Provide the (x, y) coordinate of the cell's center where the given text is located.  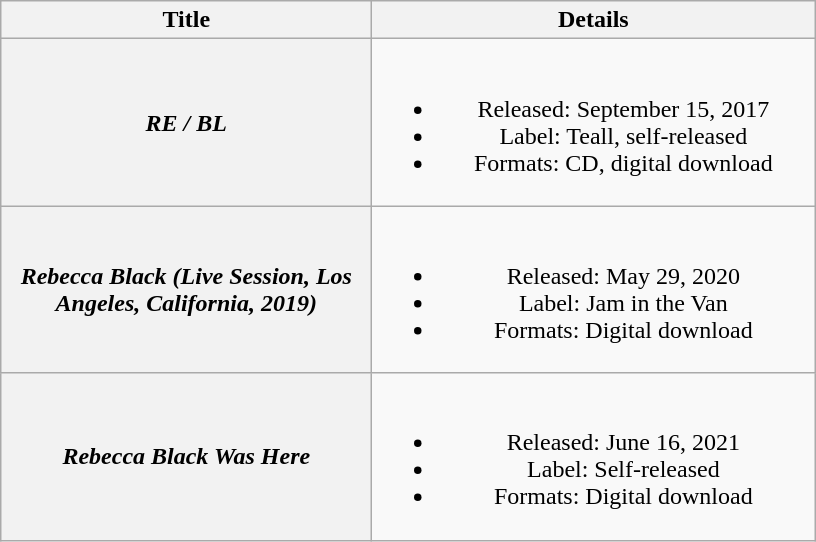
Released: May 29, 2020Label: Jam in the VanFormats: Digital download (594, 290)
RE / BL (186, 122)
Details (594, 20)
Released: September 15, 2017Label: Teall, self-releasedFormats: CD, digital download (594, 122)
Rebecca Black Was Here (186, 456)
Title (186, 20)
Rebecca Black (Live Session, Los Angeles, California, 2019) (186, 290)
Released: June 16, 2021Label: Self-releasedFormats: Digital download (594, 456)
